For the text-containing cell, return its midpoint in [x, y] coordinate format. 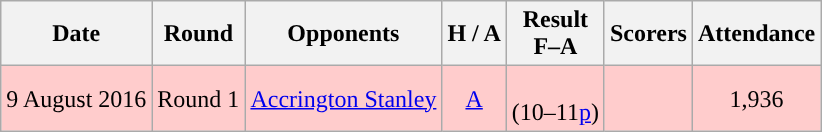
(10–11p) [555, 98]
Round [198, 34]
Attendance [756, 34]
9 August 2016 [76, 98]
H / A [474, 34]
A [474, 98]
Round 1 [198, 98]
Accrington Stanley [344, 98]
Opponents [344, 34]
Scorers [648, 34]
ResultF–A [555, 34]
1,936 [756, 98]
Date [76, 34]
